Return (x, y) of the center of cell containing provided text 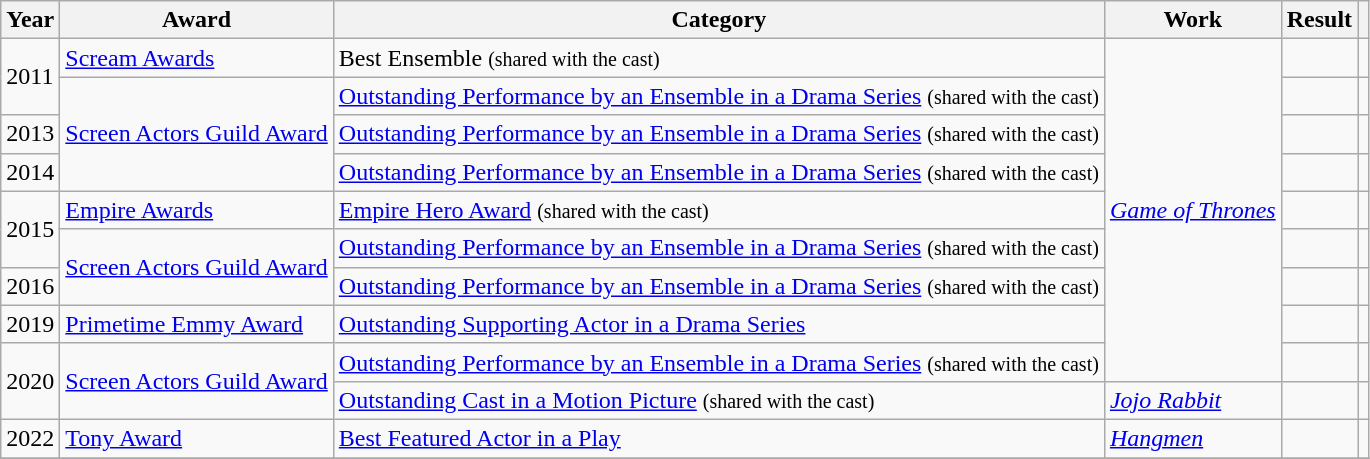
Outstanding Cast in a Motion Picture (shared with the cast) (718, 400)
2015 (30, 229)
2014 (30, 172)
Award (196, 20)
Primetime Emmy Award (196, 324)
Hangmen (1192, 438)
2022 (30, 438)
Result (1319, 20)
Outstanding Supporting Actor in a Drama Series (718, 324)
2020 (30, 381)
2016 (30, 286)
Best Ensemble (shared with the cast) (718, 58)
Game of Thrones (1192, 210)
Jojo Rabbit (1192, 400)
Scream Awards (196, 58)
Year (30, 20)
Work (1192, 20)
Tony Award (196, 438)
Best Featured Actor in a Play (718, 438)
2013 (30, 134)
Category (718, 20)
Empire Awards (196, 210)
Empire Hero Award (shared with the cast) (718, 210)
2019 (30, 324)
2011 (30, 77)
